Capture the cell that displays the provided text and extract its [X, Y] central coordinate. 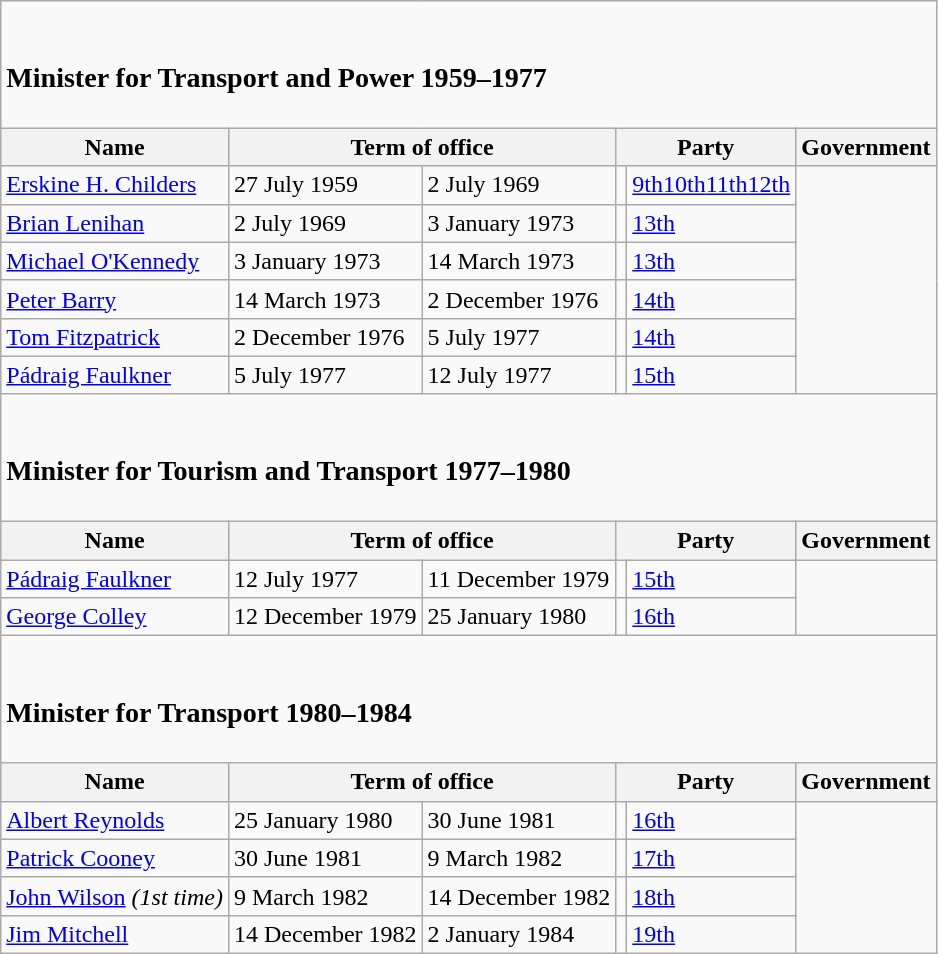
9th10th11th12th [712, 185]
12 December 1979 [325, 617]
19th [712, 934]
17th [712, 858]
Minister for Tourism and Transport 1977–1980 [468, 458]
27 July 1959 [325, 185]
2 January 1984 [519, 934]
Patrick Cooney [115, 858]
18th [712, 896]
Minister for Transport 1980–1984 [468, 700]
George Colley [115, 617]
Peter Barry [115, 299]
11 December 1979 [519, 579]
Jim Mitchell [115, 934]
Brian Lenihan [115, 223]
John Wilson (1st time) [115, 896]
Minister for Transport and Power 1959–1977 [468, 64]
Albert Reynolds [115, 820]
Michael O'Kennedy [115, 261]
Tom Fitzpatrick [115, 337]
Erskine H. Childers [115, 185]
